Scan for the cell matching the given text and deliver its [X, Y] coordinate at center. 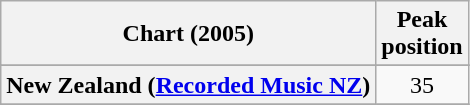
Chart (2005) [188, 34]
Peakposition [422, 34]
35 [422, 85]
New Zealand (Recorded Music NZ) [188, 85]
